Search for the cell housing the specified text and yield its [X, Y] center coordinate. 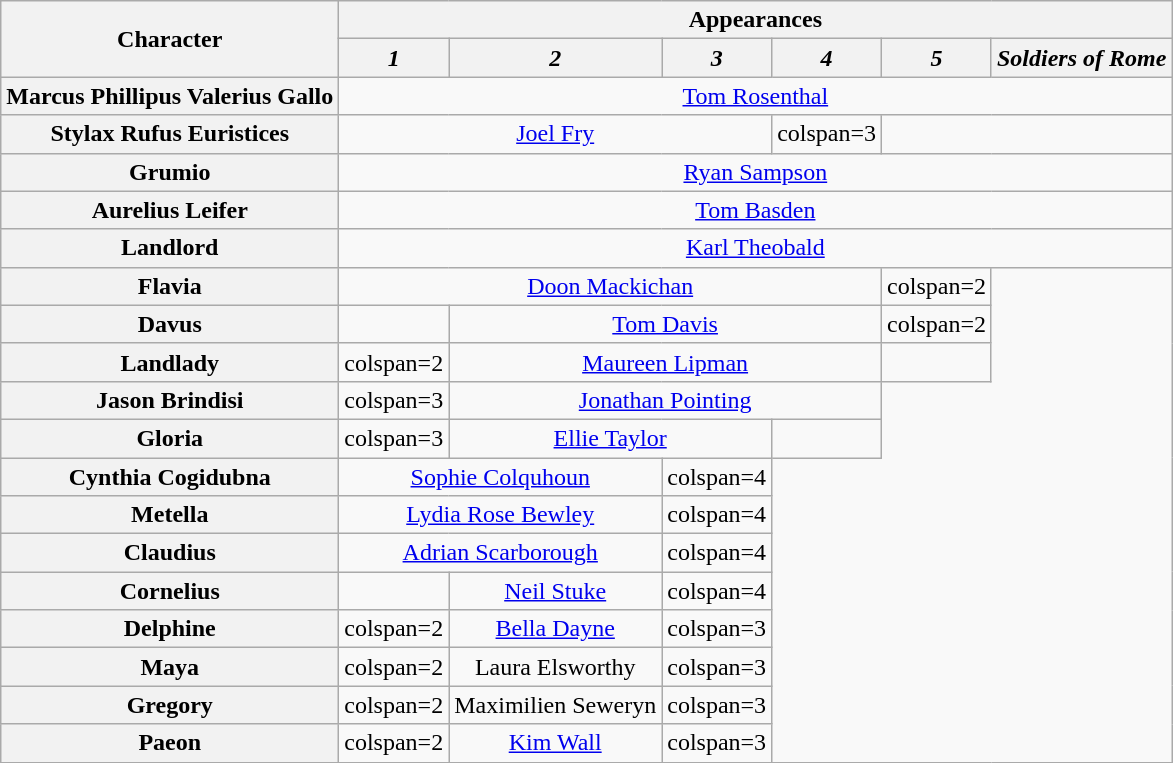
Cornelius [170, 591]
Delphine [170, 629]
Lydia Rose Bewley [500, 515]
Metella [170, 515]
Neil Stuke [556, 591]
Tom Rosenthal [756, 96]
Maureen Lipman [666, 362]
4 [827, 58]
Cynthia Cogidubna [170, 477]
Jonathan Pointing [666, 400]
Sophie Colquhoun [500, 477]
Bella Dayne [556, 629]
5 [937, 58]
Kim Wall [556, 743]
Maya [170, 667]
Karl Theobald [756, 248]
Landlady [170, 362]
Laura Elsworthy [556, 667]
3 [717, 58]
Character [170, 39]
Paeon [170, 743]
Jason Brindisi [170, 400]
Soldiers of Rome [1081, 58]
Adrian Scarborough [500, 553]
Claudius [170, 553]
Grumio [170, 172]
2 [556, 58]
Flavia [170, 286]
Ellie Taylor [610, 438]
Stylax Rufus Euristices [170, 134]
Appearances [756, 20]
Landlord [170, 248]
Davus [170, 324]
Tom Davis [666, 324]
Joel Fry [556, 134]
Doon Mackichan [610, 286]
Marcus Phillipus Valerius Gallo [170, 96]
Tom Basden [756, 210]
Maximilien Seweryn [556, 705]
Gregory [170, 705]
Gloria [170, 438]
Aurelius Leifer [170, 210]
1 [394, 58]
Ryan Sampson [756, 172]
